Output the (x, y) coordinate of the center of the cell containing the given text.  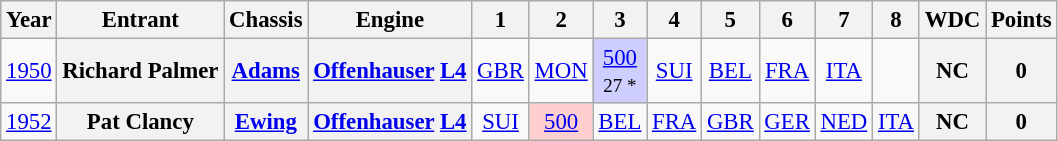
Ewing (266, 122)
Pat Clancy (140, 122)
MON (561, 72)
NED (844, 122)
Year (29, 20)
4 (674, 20)
1 (500, 20)
Richard Palmer (140, 72)
Engine (390, 20)
GER (787, 122)
WDC (952, 20)
6 (787, 20)
1952 (29, 122)
Chassis (266, 20)
50027 * (620, 72)
2 (561, 20)
500 (561, 122)
Points (1022, 20)
3 (620, 20)
Entrant (140, 20)
8 (896, 20)
Adams (266, 72)
7 (844, 20)
5 (730, 20)
1950 (29, 72)
